Identify which cell holds the provided text, then report its [x, y] central coordinate. 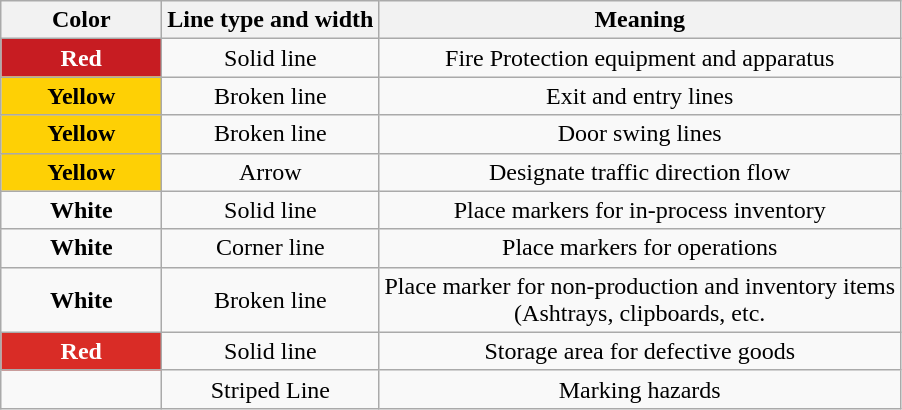
Fire Protection equipment and apparatus [640, 58]
Marking hazards [640, 389]
Place markers for in-process inventory [640, 210]
Color [82, 20]
Place markers for operations [640, 248]
Corner line [270, 248]
Designate traffic direction flow [640, 172]
Storage area for defective goods [640, 351]
Meaning [640, 20]
Exit and entry lines [640, 96]
Striped Line [270, 389]
Arrow [270, 172]
Line type and width [270, 20]
Door swing lines [640, 134]
Place marker for non-production and inventory items (Ashtrays, clipboards, etc. [640, 300]
